Capture the cell that displays the provided text and extract its (X, Y) central coordinate. 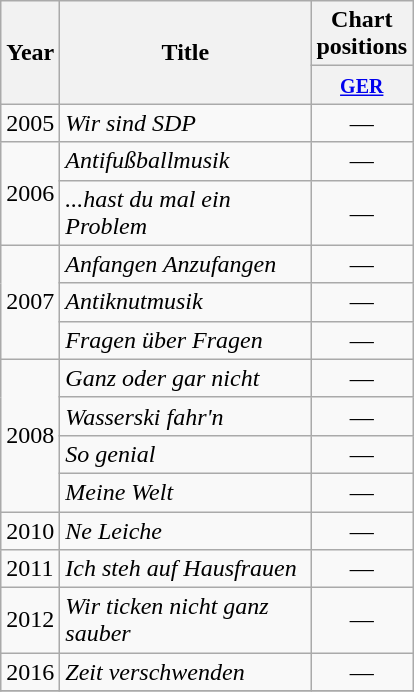
Antiknutmusik (186, 302)
2008 (30, 435)
Anfangen Anzufangen (186, 264)
2010 (30, 531)
So genial (186, 454)
Meine Welt (186, 492)
Ne Leiche (186, 531)
2011 (30, 569)
Zeit verschwenden (186, 672)
Year (30, 52)
GER (362, 85)
Fragen über Fragen (186, 340)
2007 (30, 302)
Title (186, 52)
Ganz oder gar nicht (186, 378)
Chart positions (362, 34)
Wir sind SDP (186, 123)
2005 (30, 123)
Ich steh auf Hausfrauen (186, 569)
2006 (30, 194)
2012 (30, 620)
2016 (30, 672)
Antifußballmusik (186, 161)
Wir ticken nicht ganz sauber (186, 620)
...hast du mal ein Problem (186, 212)
Wasserski fahr'n (186, 416)
